Capture the cell that displays the provided text and extract its [x, y] central coordinate. 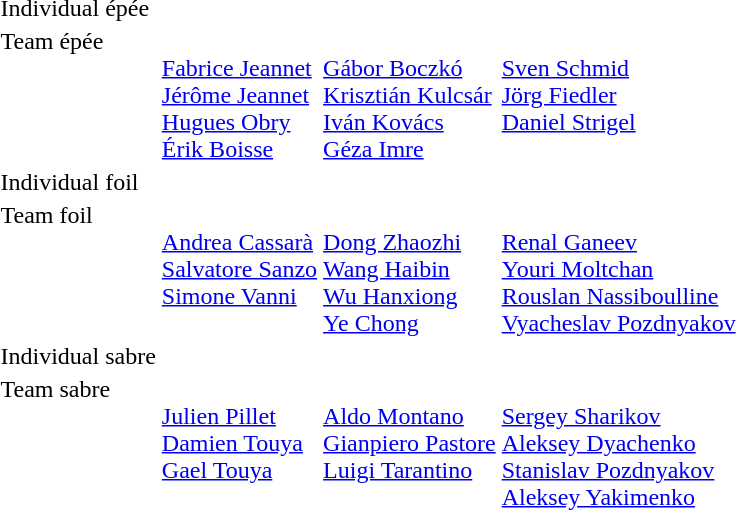
Andrea CassaràSalvatore SanzoSimone Vanni [239, 269]
Fabrice JeannetJérôme JeannetHugues ObryÉrik Boisse [239, 95]
Gábor BoczkóKrisztián KulcsárIván KovácsGéza Imre [410, 95]
Dong ZhaozhiWang HaibinWu HanxiongYe Chong [410, 269]
